Determine the (x, y) coordinate at the center of the cell enclosing the given text.  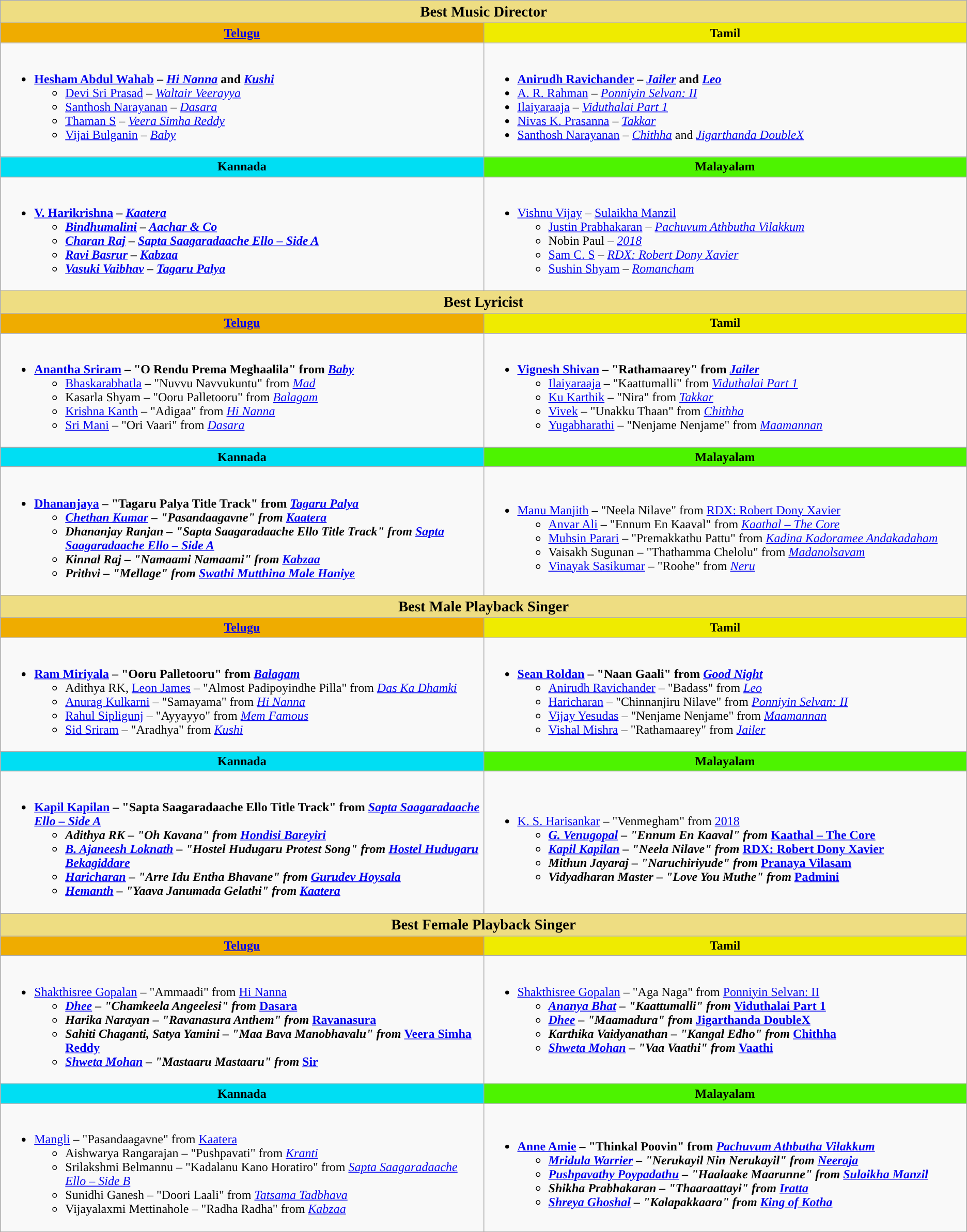
Best Male Playback Singer (484, 606)
Best Music Director (484, 12)
Best Lyricist (484, 302)
Hesham Abdul Wahab – Hi Nanna and KushiDevi Sri Prasad – Waltair VeerayyaSanthosh Narayanan – DasaraThaman S – Veera Simha ReddyVijai Bulganin – Baby (242, 100)
V. Harikrishna – KaateraBindhumalini – Aachar & CoCharan Raj – Sapta Saagaradaache Ello – Side ARavi Basrur – KabzaaVasuki Vaibhav – Tagaru Palya (242, 233)
Best Female Playback Singer (484, 925)
